Capture the cell that displays the provided text and extract its (x, y) central coordinate. 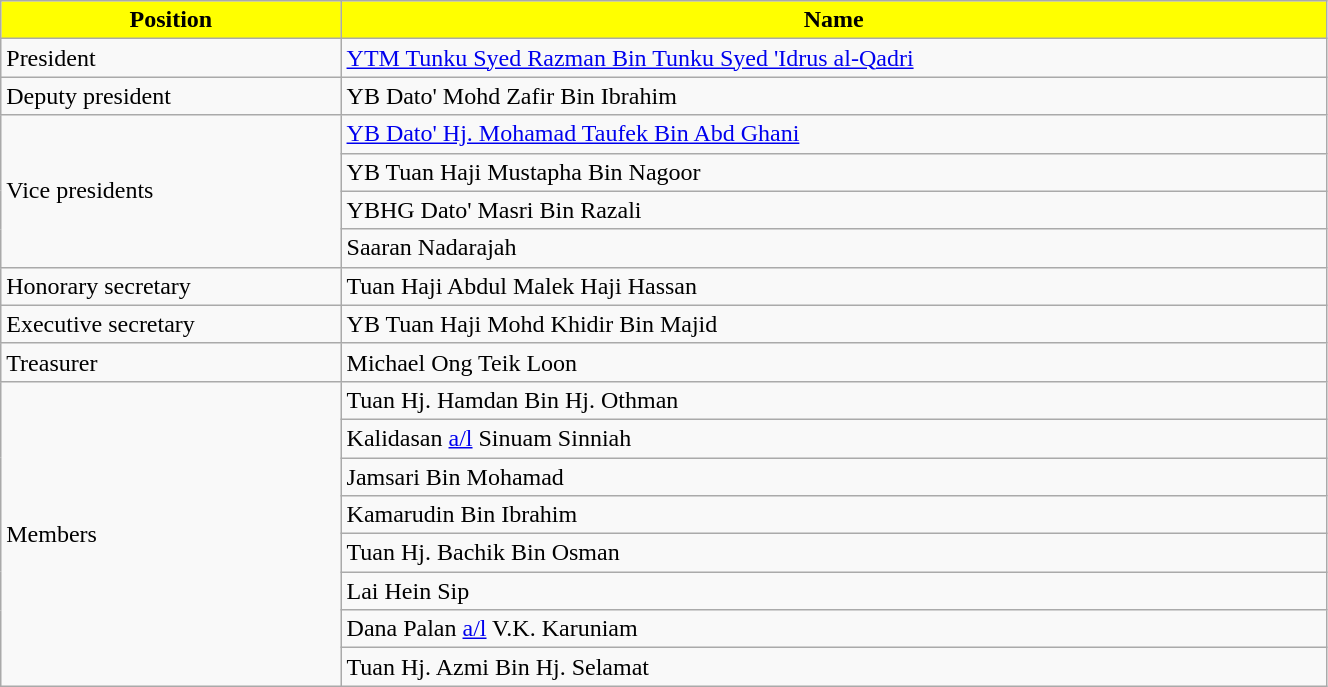
Executive secretary (171, 324)
Members (171, 533)
Position (171, 20)
YBHG Dato' Masri Bin Razali (834, 210)
YB Tuan Haji Mohd Khidir Bin Majid (834, 324)
President (171, 58)
Tuan Hj. Hamdan Bin Hj. Othman (834, 400)
Kalidasan a/l Sinuam Sinniah (834, 438)
YB Tuan Haji Mustapha Bin Nagoor (834, 172)
Tuan Hj. Azmi Bin Hj. Selamat (834, 667)
Treasurer (171, 362)
Jamsari Bin Mohamad (834, 477)
YB Dato' Mohd Zafir Bin Ibrahim (834, 96)
YB Dato' Hj. Mohamad Taufek Bin Abd Ghani (834, 134)
Vice presidents (171, 191)
Dana Palan a/l V.K. Karuniam (834, 629)
Lai Hein Sip (834, 591)
Deputy president (171, 96)
YTM Tunku Syed Razman Bin Tunku Syed 'Idrus al-Qadri (834, 58)
Name (834, 20)
Kamarudin Bin Ibrahim (834, 515)
Honorary secretary (171, 286)
Michael Ong Teik Loon (834, 362)
Saaran Nadarajah (834, 248)
Tuan Hj. Bachik Bin Osman (834, 553)
Tuan Haji Abdul Malek Haji Hassan (834, 286)
